Scan for the cell matching the given text and deliver its [X, Y] coordinate at center. 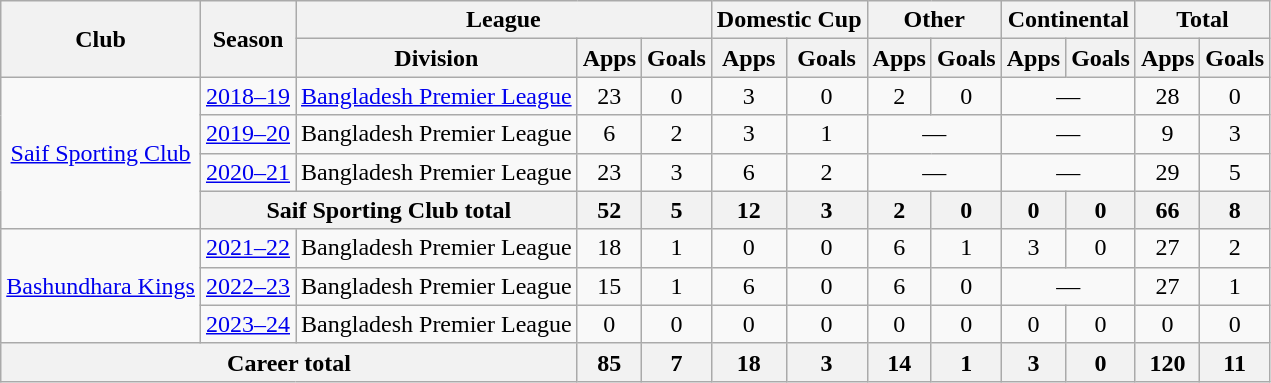
120 [1167, 362]
2020–21 [248, 172]
Season [248, 39]
Total [1202, 20]
28 [1167, 96]
Career total [289, 362]
14 [899, 362]
2021–22 [248, 248]
2023–24 [248, 324]
2022–23 [248, 286]
Saif Sporting Club [101, 153]
15 [609, 286]
League [504, 20]
2018–19 [248, 96]
29 [1167, 172]
11 [1235, 362]
Saif Sporting Club total [388, 210]
Division [437, 58]
66 [1167, 210]
12 [748, 210]
Bashundhara Kings [101, 286]
2019–20 [248, 134]
Continental [1068, 20]
8 [1235, 210]
85 [609, 362]
52 [609, 210]
9 [1167, 134]
Domestic Cup [789, 20]
Other [934, 20]
Club [101, 39]
7 [677, 362]
